Pinpoint the cell where the given text exists, returning its [X, Y] midpoint coordinate. 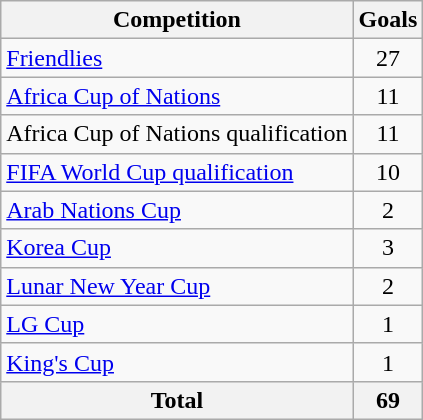
Goals [388, 20]
Africa Cup of Nations [177, 96]
Africa Cup of Nations qualification [177, 134]
FIFA World Cup qualification [177, 172]
Korea Cup [177, 248]
LG Cup [177, 324]
Competition [177, 20]
27 [388, 58]
3 [388, 248]
Friendlies [177, 58]
Arab Nations Cup [177, 210]
King's Cup [177, 362]
Lunar New Year Cup [177, 286]
69 [388, 400]
Total [177, 400]
10 [388, 172]
